Locate the cell with the specified text and output its (x, y) center coordinate. 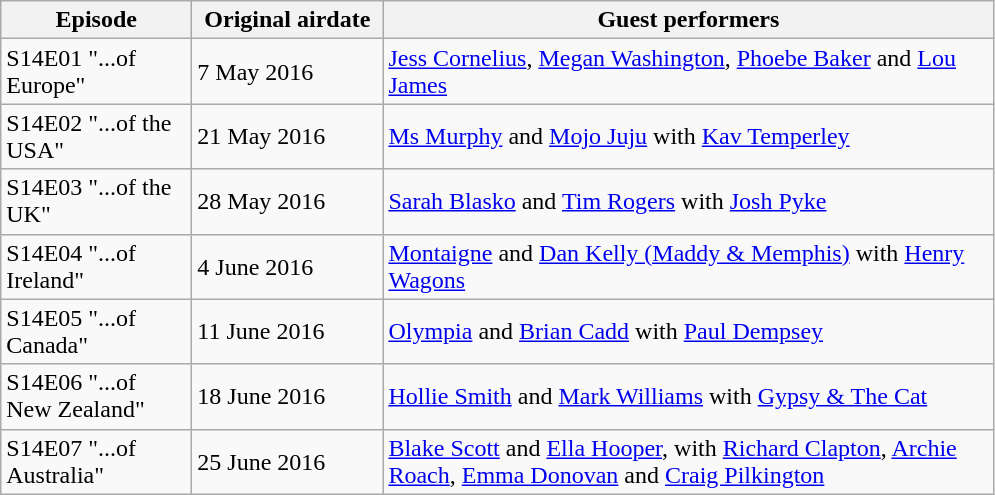
Guest performers (688, 20)
25 June 2016 (288, 462)
Ms Murphy and Mojo Juju with Kav Temperley (688, 136)
Episode (96, 20)
Blake Scott and Ella Hooper, with Richard Clapton, Archie Roach, Emma Donovan and Craig Pilkington (688, 462)
28 May 2016 (288, 202)
Hollie Smith and Mark Williams with Gypsy & The Cat (688, 396)
S14E07 "...of Australia" (96, 462)
21 May 2016 (288, 136)
7 May 2016 (288, 72)
S14E05 "...of Canada" (96, 332)
S14E01 "...of Europe" (96, 72)
11 June 2016 (288, 332)
Olympia and Brian Cadd with Paul Dempsey (688, 332)
18 June 2016 (288, 396)
Original airdate (288, 20)
4 June 2016 (288, 266)
S14E03 "...of the UK" (96, 202)
S14E06 "...of New Zealand" (96, 396)
Jess Cornelius, Megan Washington, Phoebe Baker and Lou James (688, 72)
S14E02 "...of the USA" (96, 136)
S14E04 "...of Ireland" (96, 266)
Sarah Blasko and Tim Rogers with Josh Pyke (688, 202)
Montaigne and Dan Kelly (Maddy & Memphis) with Henry Wagons (688, 266)
